Identify which cell holds the provided text, then report its (X, Y) central coordinate. 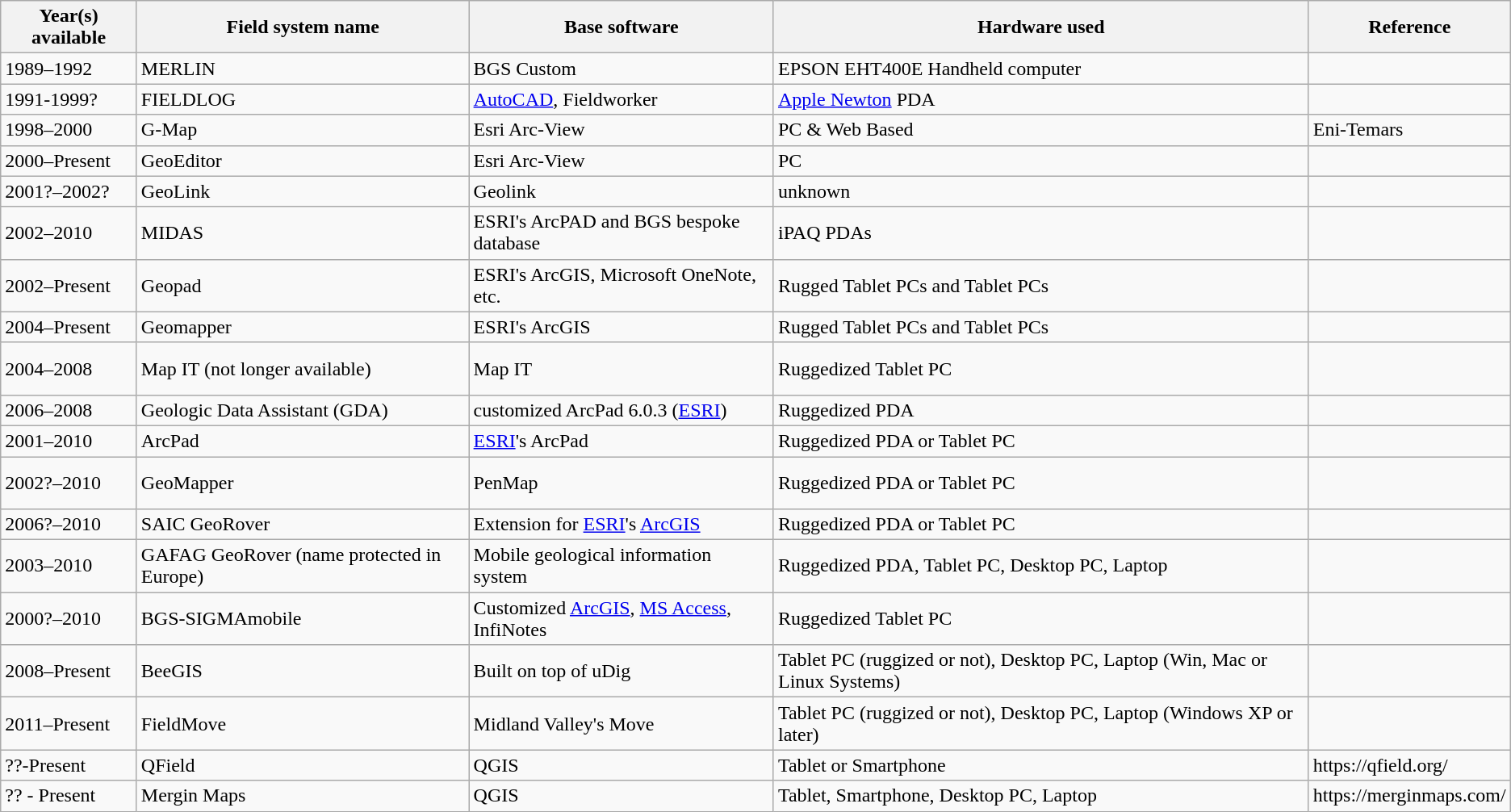
Year(s) available (69, 27)
Geomapper (303, 327)
EPSON EHT400E Handheld computer (1041, 69)
GeoMapper (303, 483)
iPAQ PDAs (1041, 232)
BGS Custom (622, 69)
ESRI's ArcPAD and BGS bespoke database (622, 232)
GAFAG GeoRover (name protected in Europe) (303, 567)
Geopad (303, 286)
Ruggedized PDA (1041, 410)
ESRI's ArcGIS (622, 327)
2003–2010 (69, 567)
GeoLink (303, 191)
Tablet PC (ruggized or not), Desktop PC, Laptop (Win, Mac or Linux Systems) (1041, 672)
MERLIN (303, 69)
2004–2008 (69, 368)
Tablet PC (ruggized or not), Desktop PC, Laptop (Windows XP or later) (1041, 723)
PenMap (622, 483)
Eni-Temars (1409, 130)
FieldMove (303, 723)
BGS-SIGMAmobile (303, 618)
customized ArcPad 6.0.3 (ESRI) (622, 410)
FIELDLOG (303, 99)
?? - Present (69, 796)
2002?–2010 (69, 483)
ESRI's ArcPad (622, 441)
Geologic Data Assistant (GDA) (303, 410)
https://merginmaps.com/ (1409, 796)
Apple Newton PDA (1041, 99)
2000–Present (69, 161)
2000?–2010 (69, 618)
Reference (1409, 27)
2004–Present (69, 327)
1989–1992 (69, 69)
2011–Present (69, 723)
GeoEditor (303, 161)
Customized ArcGIS, MS Access, InfiNotes (622, 618)
Built on top of uDig (622, 672)
Mobile geological information system (622, 567)
ArcPad (303, 441)
2001–2010 (69, 441)
Base software (622, 27)
Map IT (622, 368)
unknown (1041, 191)
PC & Web Based (1041, 130)
Tablet or Smartphone (1041, 765)
2006–2008 (69, 410)
https://qfield.org/ (1409, 765)
2002–2010 (69, 232)
1998–2000 (69, 130)
Midland Valley's Move (622, 723)
2006?–2010 (69, 525)
2008–Present (69, 672)
??-Present (69, 765)
Map IT (not longer available) (303, 368)
Mergin Maps (303, 796)
Geolink (622, 191)
1991-1999? (69, 99)
ESRI's ArcGIS, Microsoft OneNote, etc. (622, 286)
Tablet, Smartphone, Desktop PC, Laptop (1041, 796)
2002–Present (69, 286)
AutoCAD, Fieldworker (622, 99)
Extension for ESRI's ArcGIS (622, 525)
Field system name (303, 27)
PC (1041, 161)
2001?–2002? (69, 191)
SAIC GeoRover (303, 525)
MIDAS (303, 232)
BeeGIS (303, 672)
G-Map (303, 130)
QField (303, 765)
Hardware used (1041, 27)
Ruggedized PDA, Tablet PC, Desktop PC, Laptop (1041, 567)
